Output the (x, y) coordinate of the center of the cell containing the given text.  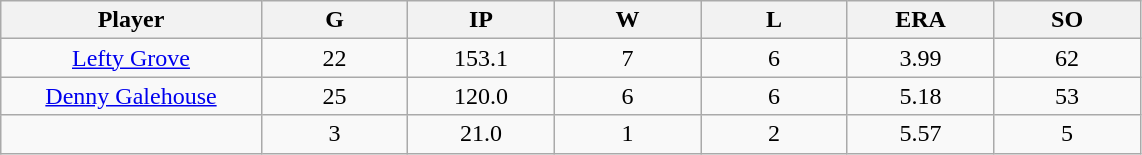
120.0 (482, 96)
W (628, 20)
SO (1068, 20)
IP (482, 20)
3.99 (920, 58)
5 (1068, 134)
25 (334, 96)
21.0 (482, 134)
Player (131, 20)
153.1 (482, 58)
62 (1068, 58)
Lefty Grove (131, 58)
5.57 (920, 134)
5.18 (920, 96)
L (774, 20)
Denny Galehouse (131, 96)
G (334, 20)
53 (1068, 96)
7 (628, 58)
1 (628, 134)
3 (334, 134)
ERA (920, 20)
2 (774, 134)
22 (334, 58)
